Output the [x, y] coordinate of the center of the cell containing the given text.  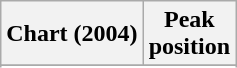
Chart (2004) [72, 34]
Peakposition [189, 34]
